Return the [X, Y] coordinate for the center point of the cell that contains the specified text.  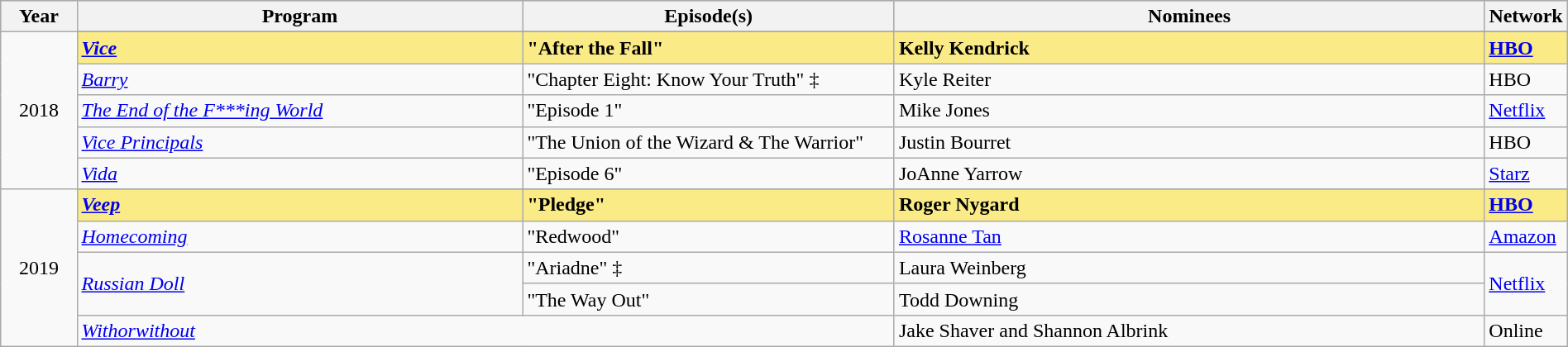
Network [1526, 17]
Online [1526, 330]
The End of the F***ing World [299, 111]
Homecoming [299, 236]
"Episode 1" [709, 111]
Veep [299, 205]
Kyle Reiter [1189, 79]
Vice Principals [299, 142]
Amazon [1526, 236]
"After the Fall" [709, 48]
Starz [1526, 173]
Program [299, 17]
"Chapter Eight: Know Your Truth" ‡ [709, 79]
"The Way Out" [709, 299]
"Episode 6" [709, 173]
"Pledge" [709, 205]
Roger Nygard [1189, 205]
"Redwood" [709, 236]
JoAnne Yarrow [1189, 173]
Year [39, 17]
2018 [39, 111]
Barry [299, 79]
Vice [299, 48]
Mike Jones [1189, 111]
Rosanne Tan [1189, 236]
"The Union of the Wizard & The Warrior" [709, 142]
Kelly Kendrick [1189, 48]
2019 [39, 268]
Nominees [1189, 17]
Withorwithout [485, 330]
"Ariadne" ‡ [709, 268]
Todd Downing [1189, 299]
Vida [299, 173]
Laura Weinberg [1189, 268]
Russian Doll [299, 283]
Justin Bourret [1189, 142]
Episode(s) [709, 17]
Jake Shaver and Shannon Albrink [1189, 330]
